Detect which cell encompasses the target text, then output its (x, y) center coordinate. 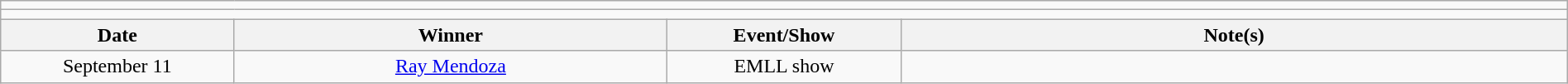
Event/Show (784, 35)
Note(s) (1234, 35)
September 11 (117, 67)
Date (117, 35)
EMLL show (784, 67)
Ray Mendoza (451, 67)
Winner (451, 35)
